Provide the [X, Y] coordinate of the cell's center where the given text is located.  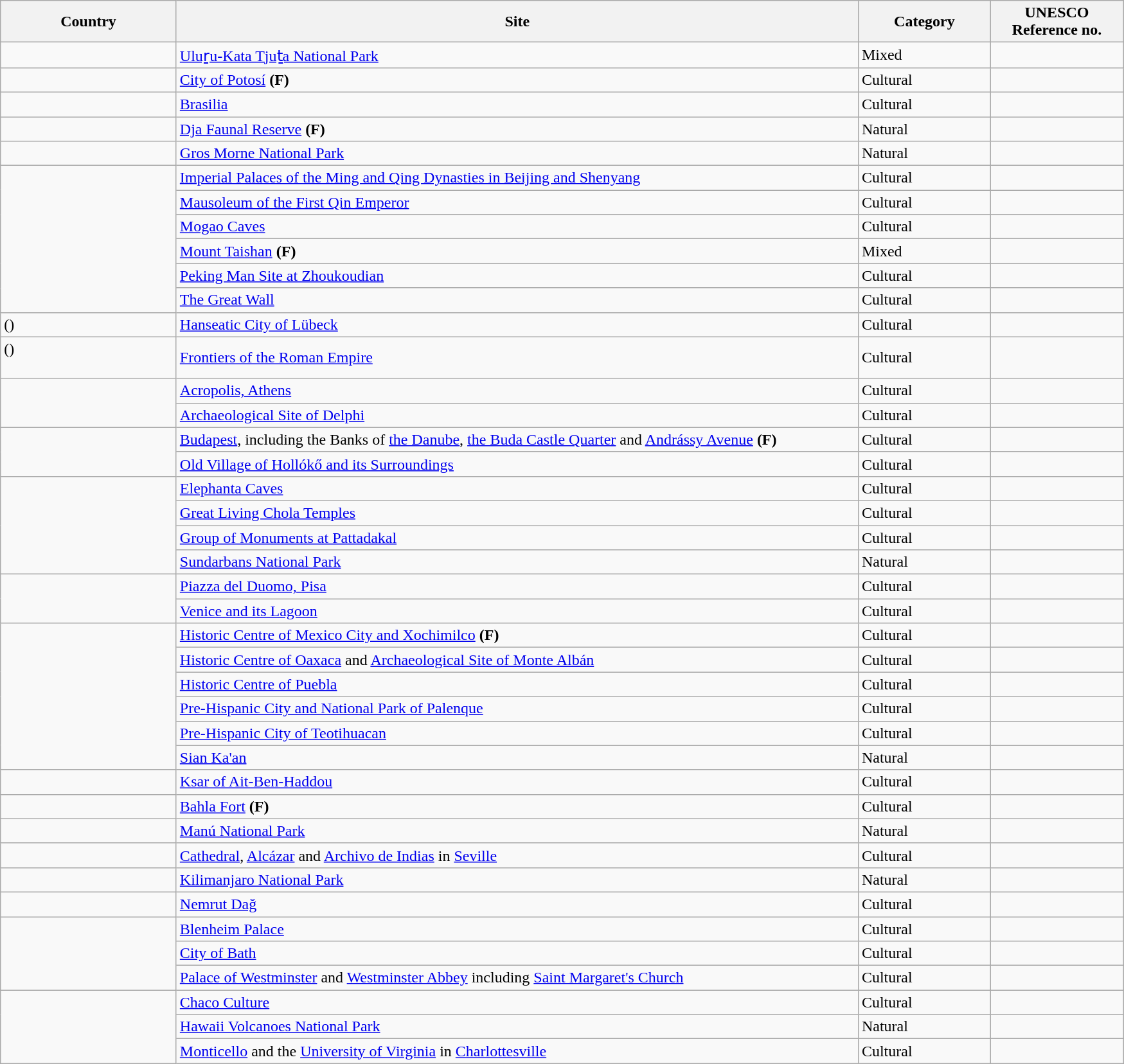
Palace of Westminster and Westminster Abbey including Saint Margaret's Church [517, 978]
Blenheim Palace [517, 928]
Bahla Fort (F) [517, 806]
Old Village of Hollókő and its Surroundings [517, 464]
Kilimanjaro National Park [517, 880]
Mausoleum of the First Qin Emperor [517, 202]
Monticello and the University of Virginia in Charlottesville [517, 1051]
Historic Centre of Oaxaca and Archaeological Site of Monte Albán [517, 660]
Venice and its Lagoon [517, 611]
Hawaii Volcanoes National Park [517, 1027]
Nemrut Dağ [517, 904]
Hanseatic City of Lübeck [517, 324]
Chaco Culture [517, 1002]
Cathedral, Alcázar and Archivo de Indias in Seville [517, 855]
Mogao Caves [517, 227]
Dja Faunal Reserve (F) [517, 129]
Pre-Hispanic City and National Park of Palenque [517, 709]
Ksar of Ait-Ben-Haddou [517, 782]
Frontiers of the Roman Empire [517, 357]
Historic Centre of Puebla [517, 684]
Uluṟu-Kata Tjuṯa National Park [517, 55]
The Great Wall [517, 300]
City of Bath [517, 953]
Elephanta Caves [517, 488]
Archaeological Site of Delphi [517, 415]
City of Potosí (F) [517, 80]
Sian Ka'an [517, 758]
Piazza del Duomo, Pisa [517, 587]
Mount Taishan (F) [517, 251]
Site [517, 22]
Country [89, 22]
Peking Man Site at Zhoukoudian [517, 276]
Pre-Hispanic City of Teotihuacan [517, 733]
Category [924, 22]
Imperial Palaces of the Ming and Qing Dynasties in Beijing and Shenyang [517, 178]
UNESCO Reference no. [1057, 22]
Historic Centre of Mexico City and Xochimilco (F) [517, 635]
Brasilia [517, 104]
Group of Monuments at Pattadakal [517, 538]
Acropolis, Athens [517, 391]
Manú National Park [517, 831]
Sundarbans National Park [517, 562]
Gros Morne National Park [517, 154]
Great Living Chola Temples [517, 513]
Budapest, including the Banks of the Danube, the Buda Castle Quarter and Andrássy Avenue (F) [517, 439]
